Detect which cell encompasses the target text, then output its [x, y] center coordinate. 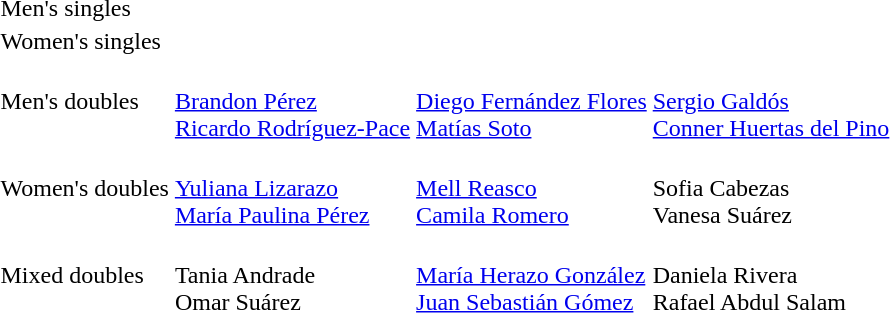
Yuliana LizarazoMaría Paulina Pérez [292, 188]
Brandon PérezRicardo Rodríguez-Pace [292, 101]
Diego Fernández FloresMatías Soto [532, 101]
Mell ReascoCamila Romero [532, 188]
